Pinpoint the cell where the given text exists, returning its [X, Y] midpoint coordinate. 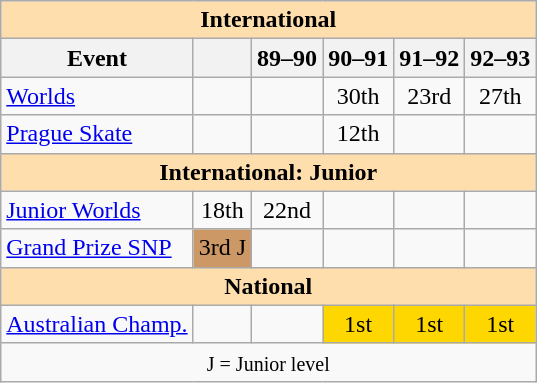
92–93 [500, 58]
89–90 [288, 58]
J = Junior level [268, 362]
Event [97, 58]
Grand Prize SNP [97, 248]
International: Junior [268, 172]
23rd [430, 96]
Prague Skate [97, 134]
Junior Worlds [97, 210]
Worlds [97, 96]
3rd J [222, 248]
30th [358, 96]
90–91 [358, 58]
12th [358, 134]
Australian Champ. [97, 324]
22nd [288, 210]
27th [500, 96]
18th [222, 210]
International [268, 20]
91–92 [430, 58]
National [268, 286]
